Find where the given text appears and provide that cell's center as [X, Y] coordinate. 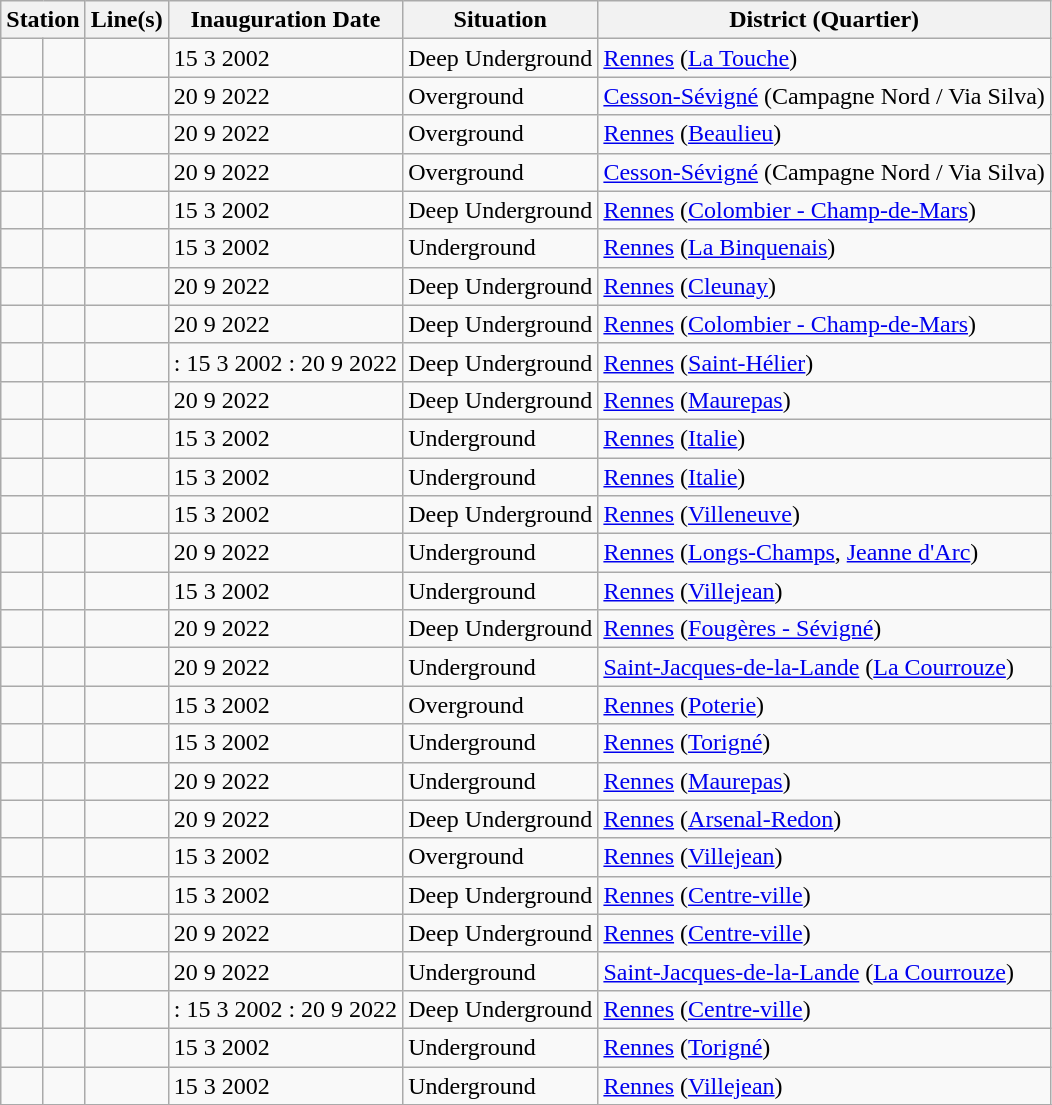
Rennes (Poterie) [824, 705]
Rennes (La Binquenais) [824, 248]
Rennes (Villeneuve) [824, 515]
Line(s) [126, 20]
Rennes (Cleunay) [824, 286]
District (Quartier) [824, 20]
Inauguration Date [285, 20]
Rennes (Arsenal-Redon) [824, 819]
Rennes (La Touche) [824, 58]
Rennes (Longs-Champs, Jeanne d'Arc) [824, 553]
Rennes (Beaulieu) [824, 134]
Rennes (Fougères - Sévigné) [824, 629]
Situation [500, 20]
Rennes (Saint-Hélier) [824, 362]
Station [43, 20]
